Extract the [x, y] coordinate from the center of the cell holding the provided text.  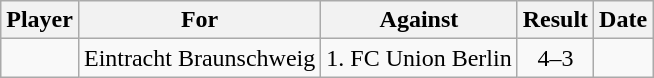
Against [419, 20]
Date [624, 20]
1. FC Union Berlin [419, 58]
For [199, 20]
Player [40, 20]
4–3 [555, 58]
Eintracht Braunschweig [199, 58]
Result [555, 20]
